Locate the cell with the specified text and output its [x, y] center coordinate. 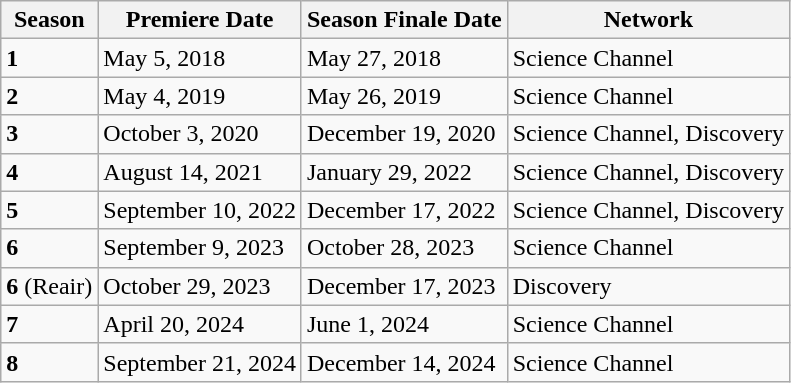
October 29, 2023 [200, 286]
8 [50, 362]
6 [50, 248]
December 17, 2023 [404, 286]
Premiere Date [200, 20]
September 21, 2024 [200, 362]
Network [648, 20]
December 19, 2020 [404, 134]
April 20, 2024 [200, 324]
October 28, 2023 [404, 248]
June 1, 2024 [404, 324]
May 26, 2019 [404, 96]
January 29, 2022 [404, 172]
October 3, 2020 [200, 134]
2 [50, 96]
May 4, 2019 [200, 96]
Discovery [648, 286]
4 [50, 172]
6 (Reair) [50, 286]
September 10, 2022 [200, 210]
May 5, 2018 [200, 58]
Season Finale Date [404, 20]
December 14, 2024 [404, 362]
August 14, 2021 [200, 172]
Season [50, 20]
7 [50, 324]
May 27, 2018 [404, 58]
1 [50, 58]
December 17, 2022 [404, 210]
5 [50, 210]
September 9, 2023 [200, 248]
3 [50, 134]
